Provide the (x, y) coordinate of the cell's center where the given text is located.  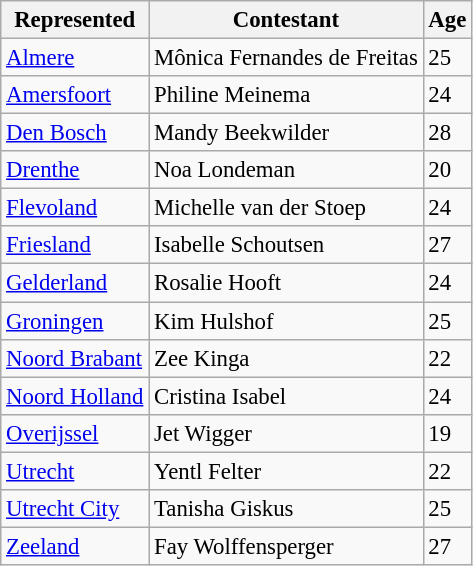
Noord Holland (75, 396)
Noord Brabant (75, 358)
Mônica Fernandes de Freitas (286, 58)
Rosalie Hooft (286, 283)
Groningen (75, 321)
Noa Londeman (286, 170)
Contestant (286, 20)
Cristina Isabel (286, 396)
Gelderland (75, 283)
Yentl Felter (286, 471)
Isabelle Schoutsen (286, 245)
Zeeland (75, 546)
28 (448, 133)
Philine Meinema (286, 95)
Friesland (75, 245)
Kim Hulshof (286, 321)
Michelle van der Stoep (286, 208)
Den Bosch (75, 133)
Zee Kinga (286, 358)
Almere (75, 58)
Utrecht City (75, 509)
Jet Wigger (286, 433)
Fay Wolffensperger (286, 546)
19 (448, 433)
Amersfoort (75, 95)
Flevoland (75, 208)
Overijssel (75, 433)
Age (448, 20)
Drenthe (75, 170)
Represented (75, 20)
Utrecht (75, 471)
Mandy Beekwilder (286, 133)
Tanisha Giskus (286, 509)
20 (448, 170)
